Determine the [x, y] coordinate at the center of the cell enclosing the given text.  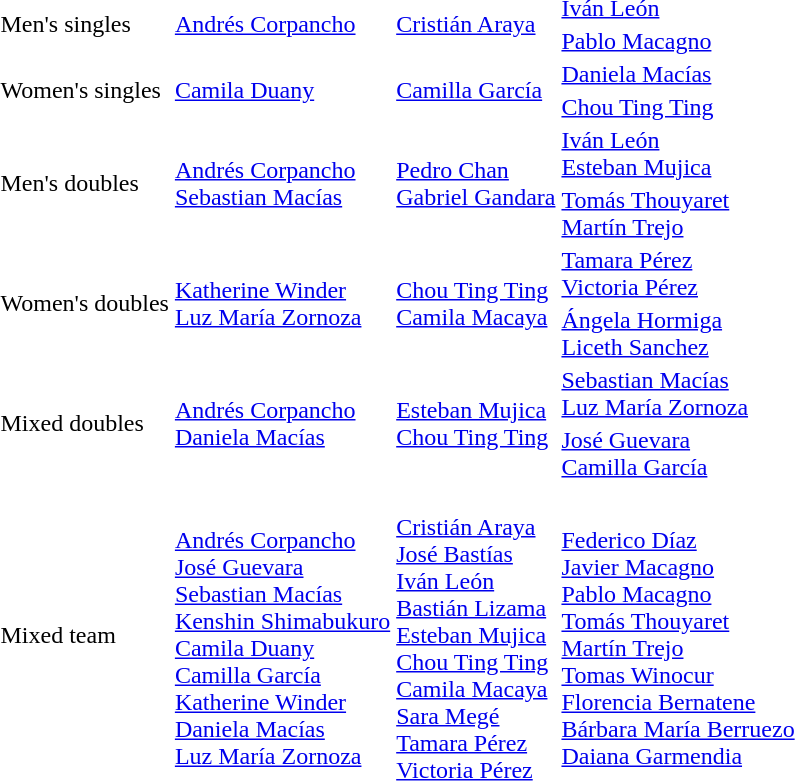
Katherine Winder Luz María Zornoza [282, 304]
Andrés Corpancho Daniela Macías [282, 424]
Camila Duany [282, 90]
Chou Ting Ting Camila Macaya [476, 304]
Andrés Corpancho Sebastian Macías [282, 184]
Camilla García [476, 90]
Esteban Mujica Chou Ting Ting [476, 424]
Pedro Chan Gabriel Gandara [476, 184]
